Return (X, Y) of the center of cell containing provided text 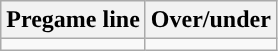
Over/under (210, 20)
Pregame line (74, 20)
